Provide the (X, Y) coordinate of the cell's center where the given text is located.  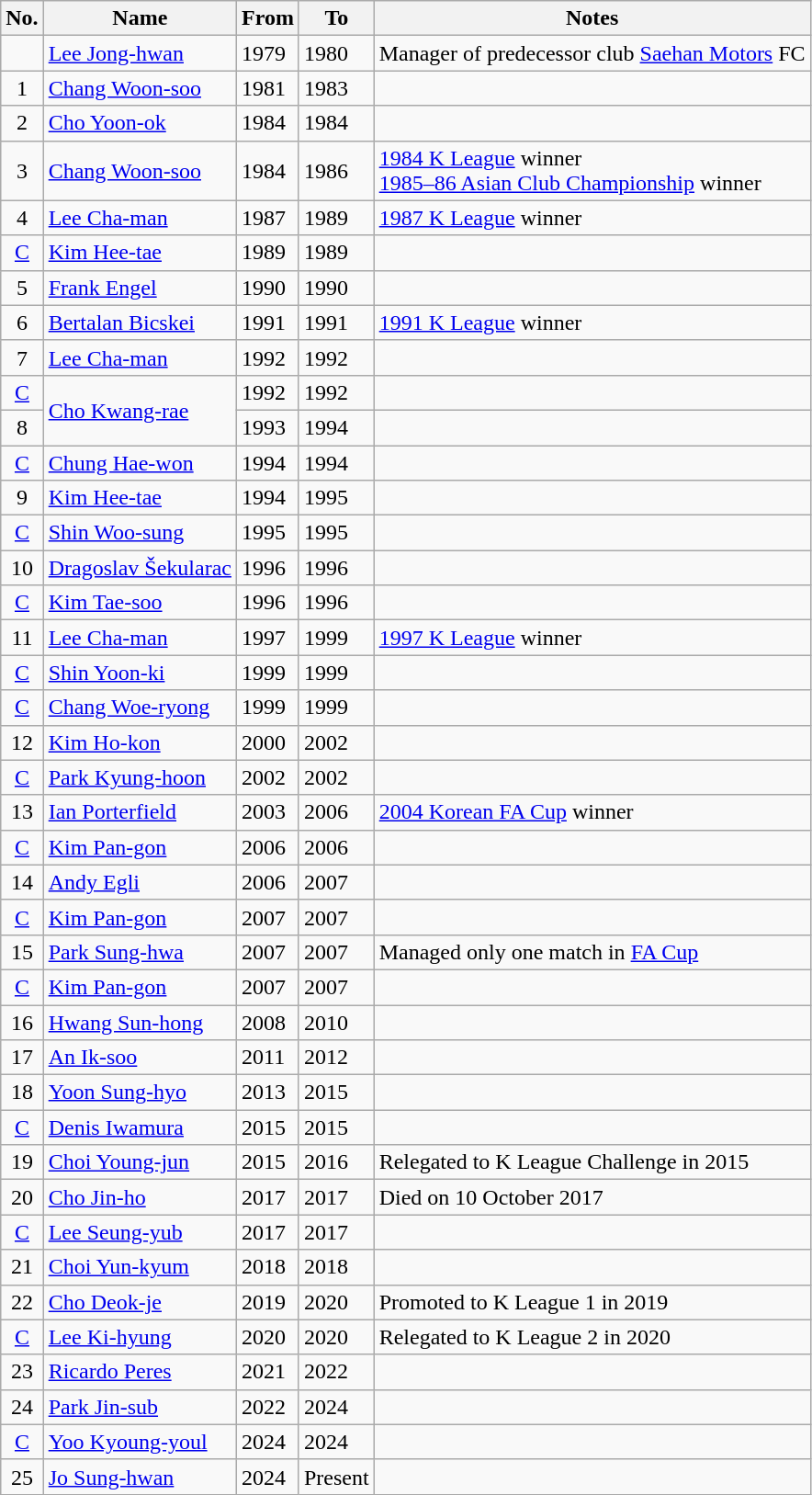
To (336, 18)
1997 K League winner (592, 638)
Relegated to K League 2 in 2020 (592, 1337)
Cho Yoon-ok (140, 123)
Kim Ho-kon (140, 742)
Jo Sung-hwan (140, 1477)
Ricardo Peres (140, 1372)
1987 (267, 218)
11 (22, 638)
Frank Engel (140, 288)
Bertalan Bicskei (140, 323)
Lee Seung-yub (140, 1232)
Park Sung-hwa (140, 952)
13 (22, 812)
Shin Woo-sung (140, 533)
10 (22, 568)
2011 (267, 1058)
9 (22, 498)
Promoted to K League 1 in 2019 (592, 1302)
1997 (267, 638)
2019 (267, 1302)
Park Kyung-hoon (140, 777)
25 (22, 1477)
1991 K League winner (592, 323)
7 (22, 357)
1981 (267, 88)
Denis Iwamura (140, 1127)
1984 K League winner1985–86 Asian Club Championship winner (592, 171)
An Ik-soo (140, 1058)
Managed only one match in FA Cup (592, 952)
19 (22, 1162)
1 (22, 88)
17 (22, 1058)
20 (22, 1197)
1987 K League winner (592, 218)
Cho Jin-ho (140, 1197)
From (267, 18)
Andy Egli (140, 882)
Lee Jong-hwan (140, 53)
2000 (267, 742)
1979 (267, 53)
Yoon Sung-hyo (140, 1093)
22 (22, 1302)
2012 (336, 1058)
Kim Tae-soo (140, 603)
1986 (336, 171)
2 (22, 123)
Name (140, 18)
5 (22, 288)
1993 (267, 427)
2004 Korean FA Cup winner (592, 812)
Lee Ki-hyung (140, 1337)
2010 (336, 1023)
1983 (336, 88)
Ian Porterfield (140, 812)
Chung Hae-won (140, 462)
21 (22, 1267)
Manager of predecessor club Saehan Motors FC (592, 53)
4 (22, 218)
3 (22, 171)
2008 (267, 1023)
Present (336, 1477)
14 (22, 882)
8 (22, 427)
Cho Kwang-rae (140, 410)
2021 (267, 1372)
23 (22, 1372)
24 (22, 1407)
12 (22, 742)
Notes (592, 18)
2013 (267, 1093)
Choi Young-jun (140, 1162)
18 (22, 1093)
Died on 10 October 2017 (592, 1197)
2003 (267, 812)
Choi Yun-kyum (140, 1267)
Chang Woe-ryong (140, 708)
No. (22, 18)
15 (22, 952)
Cho Deok-je (140, 1302)
1980 (336, 53)
16 (22, 1023)
Relegated to K League Challenge in 2015 (592, 1162)
Yoo Kyoung-youl (140, 1442)
Hwang Sun-hong (140, 1023)
Dragoslav Šekularac (140, 568)
Park Jin-sub (140, 1407)
2016 (336, 1162)
Shin Yoon-ki (140, 673)
6 (22, 323)
